Determine the [X, Y] coordinate at the center of the cell enclosing the given text.  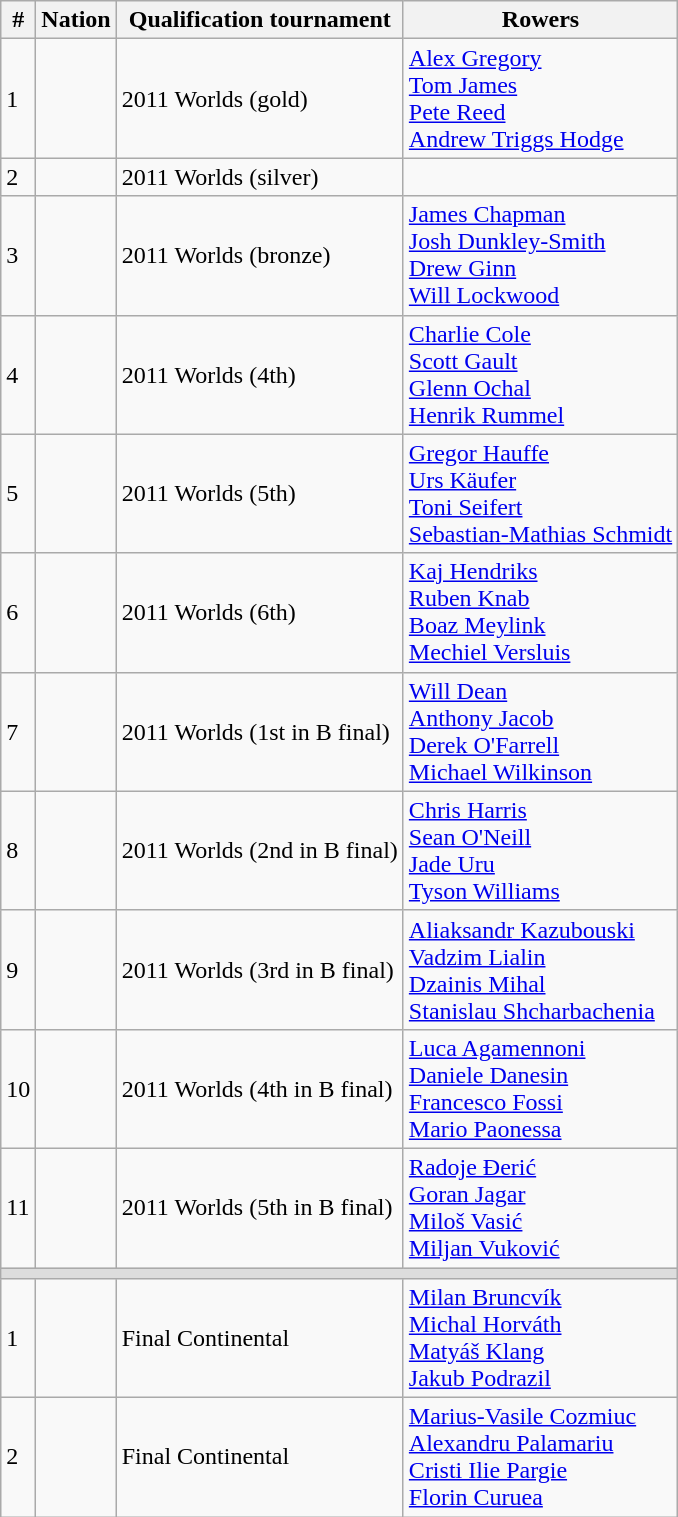
Rowers [540, 20]
3 [18, 256]
6 [18, 612]
7 [18, 732]
Aliaksandr KazubouskiVadzim LialinDzainis MihalStanislau Shcharbachenia [540, 970]
Alex GregoryTom JamesPete ReedAndrew Triggs Hodge [540, 98]
James ChapmanJosh Dunkley-SmithDrew GinnWill Lockwood [540, 256]
2011 Worlds (4th in B final) [260, 1088]
Luca AgamennoniDaniele DanesinFrancesco FossiMario Paonessa [540, 1088]
Radoje ĐerićGoran JagarMiloš VasićMiljan Vuković [540, 1208]
10 [18, 1088]
Milan BruncvíkMichal HorváthMatyáš KlangJakub Podrazil [540, 1338]
2011 Worlds (gold) [260, 98]
2011 Worlds (1st in B final) [260, 732]
Will DeanAnthony JacobDerek O'FarrellMichael Wilkinson [540, 732]
4 [18, 374]
Chris HarrisSean O'NeillJade UruTyson Williams [540, 850]
2011 Worlds (5th) [260, 494]
8 [18, 850]
2011 Worlds (2nd in B final) [260, 850]
2011 Worlds (4th) [260, 374]
2011 Worlds (6th) [260, 612]
Nation [76, 20]
Marius-Vasile CozmiucAlexandru PalamariuCristi Ilie PargieFlorin Curuea [540, 1458]
2011 Worlds (bronze) [260, 256]
5 [18, 494]
Kaj HendriksRuben KnabBoaz MeylinkMechiel Versluis [540, 612]
11 [18, 1208]
Charlie ColeScott GaultGlenn OchalHenrik Rummel [540, 374]
Gregor HauffeUrs KäuferToni SeifertSebastian-Mathias Schmidt [540, 494]
Qualification tournament [260, 20]
9 [18, 970]
2011 Worlds (5th in B final) [260, 1208]
2011 Worlds (silver) [260, 177]
2011 Worlds (3rd in B final) [260, 970]
# [18, 20]
